For the text-containing cell, return its midpoint in (x, y) coordinate format. 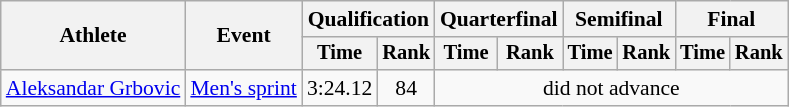
Final (731, 19)
84 (406, 88)
Quarterfinal (499, 19)
Men's sprint (244, 88)
Semifinal (619, 19)
Athlete (94, 36)
Aleksandar Grbovic (94, 88)
did not advance (612, 88)
Qualification (368, 19)
3:24.12 (340, 88)
Event (244, 36)
